Capture the cell that displays the provided text and extract its [X, Y] central coordinate. 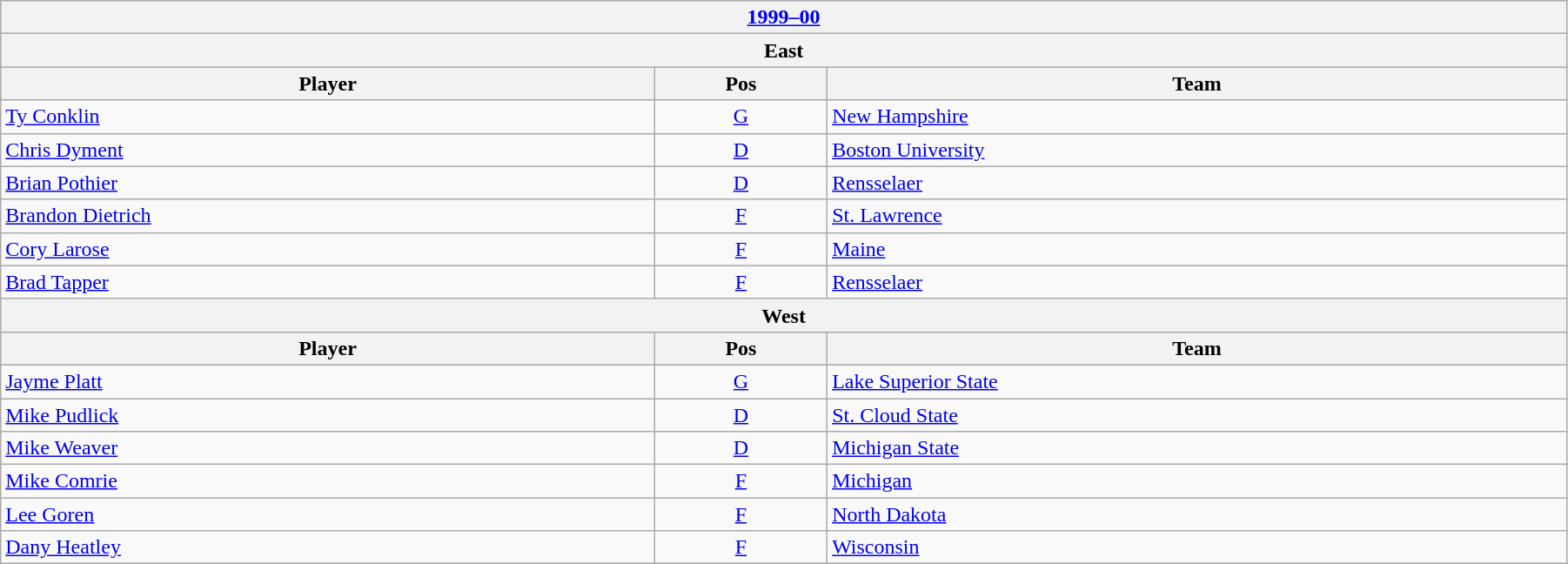
Michigan [1197, 481]
Mike Comrie [328, 481]
New Hampshire [1197, 117]
Brandon Dietrich [328, 216]
Cory Larose [328, 249]
St. Cloud State [1197, 415]
Wisconsin [1197, 547]
Jayme Platt [328, 381]
Chris Dyment [328, 150]
Maine [1197, 249]
Dany Heatley [328, 547]
Boston University [1197, 150]
1999–00 [784, 17]
St. Lawrence [1197, 216]
Michigan State [1197, 448]
Brad Tapper [328, 282]
Brian Pothier [328, 183]
Mike Pudlick [328, 415]
Lake Superior State [1197, 381]
West [784, 315]
Mike Weaver [328, 448]
North Dakota [1197, 514]
East [784, 50]
Ty Conklin [328, 117]
Lee Goren [328, 514]
